Pinpoint the cell where the given text exists, returning its [X, Y] midpoint coordinate. 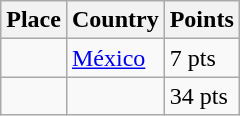
34 pts [202, 96]
México [115, 58]
Country [115, 20]
Place [34, 20]
Points [202, 20]
7 pts [202, 58]
